Output the [X, Y] coordinate of the center of the cell containing the given text.  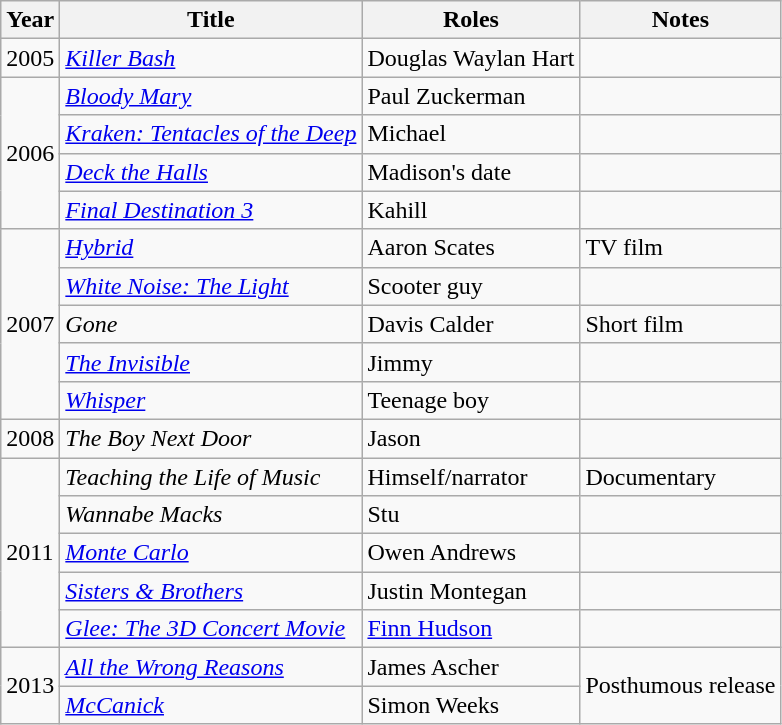
Jason [471, 438]
Monte Carlo [211, 553]
Owen Andrews [471, 553]
Simon Weeks [471, 705]
Posthumous release [680, 686]
Short film [680, 324]
Finn Hudson [471, 629]
2006 [30, 153]
White Noise: The Light [211, 286]
Douglas Waylan Hart [471, 58]
The Boy Next Door [211, 438]
Jimmy [471, 362]
Madison's date [471, 172]
2008 [30, 438]
Final Destination 3 [211, 210]
Himself/narrator [471, 477]
Sisters & Brothers [211, 591]
Scooter guy [471, 286]
Teenage boy [471, 400]
Title [211, 20]
Gone [211, 324]
Year [30, 20]
Davis Calder [471, 324]
Michael [471, 134]
McCanick [211, 705]
Documentary [680, 477]
Aaron Scates [471, 248]
Kraken: Tentacles of the Deep [211, 134]
Glee: The 3D Concert Movie [211, 629]
Roles [471, 20]
James Ascher [471, 667]
Notes [680, 20]
Killer Bash [211, 58]
The Invisible [211, 362]
Kahill [471, 210]
2013 [30, 686]
All the Wrong Reasons [211, 667]
Whisper [211, 400]
2011 [30, 553]
Deck the Halls [211, 172]
Stu [471, 515]
2005 [30, 58]
Paul Zuckerman [471, 96]
Bloody Mary [211, 96]
2007 [30, 324]
Justin Montegan [471, 591]
Teaching the Life of Music [211, 477]
Hybrid [211, 248]
TV film [680, 248]
Wannabe Macks [211, 515]
